Determine the [x, y] coordinate at the center of the cell enclosing the given text.  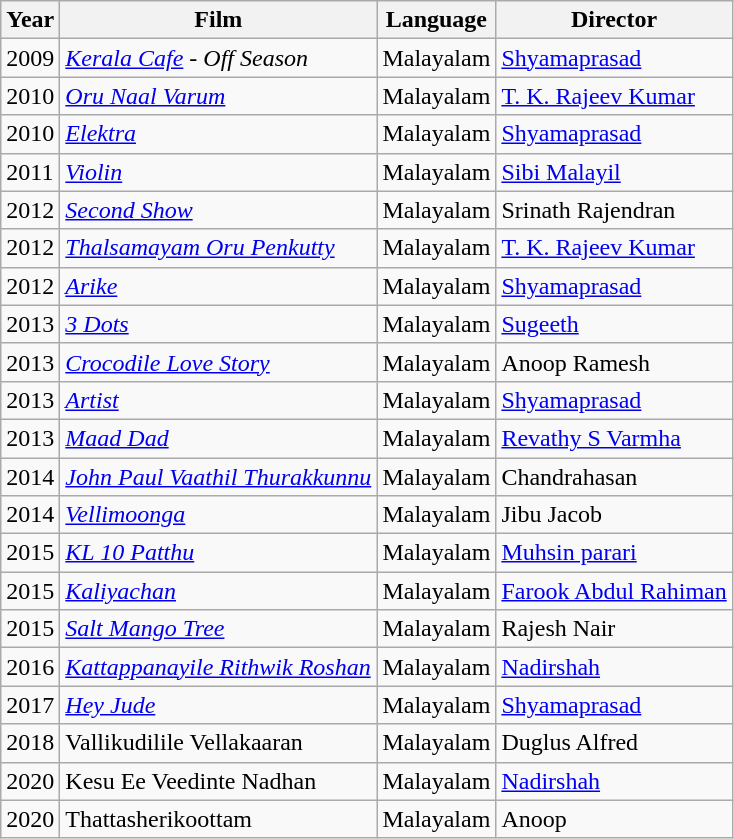
Farook Abdul Rahiman [614, 591]
Language [436, 20]
Oru Naal Varum [218, 96]
Sugeeth [614, 324]
3 Dots [218, 324]
Arike [218, 286]
Kesu Ee Veedinte Nadhan [218, 781]
Thalsamayam Oru Penkutty [218, 248]
2016 [30, 667]
Artist [218, 400]
Second Show [218, 210]
Rajesh Nair [614, 629]
Kaliyachan [218, 591]
Elektra [218, 134]
Revathy S Varmha [614, 438]
Vallikudilile Vellakaaran [218, 743]
Violin [218, 172]
Kerala Cafe - Off Season [218, 58]
Anoop Ramesh [614, 362]
KL 10 Patthu [218, 553]
Duglus Alfred [614, 743]
Muhsin parari [614, 553]
Chandrahasan [614, 477]
Kattappanayile Rithwik Roshan [218, 667]
Salt Mango Tree [218, 629]
Anoop [614, 819]
Hey Jude [218, 705]
Film [218, 20]
John Paul Vaathil Thurakkunnu [218, 477]
Director [614, 20]
2009 [30, 58]
Thattasherikoottam [218, 819]
2017 [30, 705]
Crocodile Love Story [218, 362]
2011 [30, 172]
Year [30, 20]
Srinath Rajendran [614, 210]
Jibu Jacob [614, 515]
Maad Dad [218, 438]
Vellimoonga [218, 515]
2018 [30, 743]
Sibi Malayil [614, 172]
